Find where the given text appears and provide that cell's center as [X, Y] coordinate. 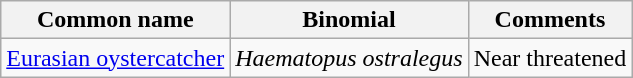
Near threatened [550, 58]
Eurasian oystercatcher [116, 58]
Comments [550, 20]
Binomial [349, 20]
Haematopus ostralegus [349, 58]
Common name [116, 20]
